Pinpoint the cell where the given text exists, returning its (x, y) midpoint coordinate. 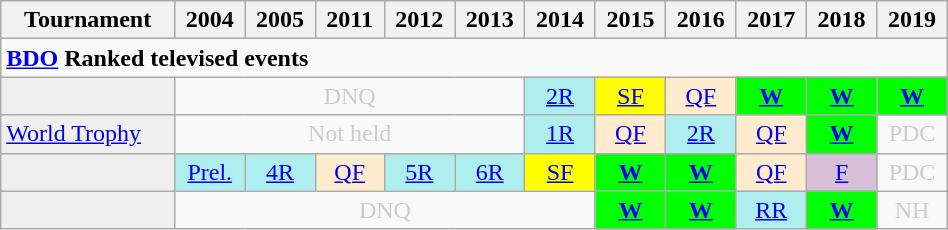
2018 (841, 20)
2004 (210, 20)
Not held (350, 134)
5R (419, 172)
F (841, 172)
2012 (419, 20)
2011 (350, 20)
4R (280, 172)
BDO Ranked televised events (474, 58)
World Trophy (88, 134)
Tournament (88, 20)
2015 (630, 20)
NH (912, 210)
2019 (912, 20)
2013 (489, 20)
Prel. (210, 172)
2014 (560, 20)
RR (771, 210)
2017 (771, 20)
2005 (280, 20)
1R (560, 134)
2016 (701, 20)
6R (489, 172)
